Determine the (x, y) coordinate at the center of the cell enclosing the given text.  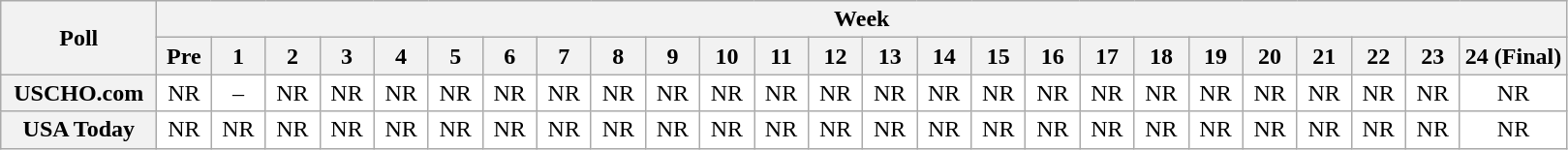
14 (944, 56)
5 (455, 56)
4 (401, 56)
3 (347, 56)
21 (1324, 56)
Week (862, 19)
11 (781, 56)
9 (672, 56)
Pre (184, 56)
13 (890, 56)
– (238, 93)
22 (1378, 56)
7 (564, 56)
24 (Final) (1513, 56)
2 (292, 56)
6 (509, 56)
18 (1161, 56)
17 (1107, 56)
12 (836, 56)
1 (238, 56)
16 (1053, 56)
USCHO.com (79, 93)
USA Today (79, 130)
20 (1270, 56)
Poll (79, 38)
23 (1432, 56)
10 (726, 56)
19 (1215, 56)
15 (999, 56)
8 (618, 56)
